Identify which cell holds the provided text, then report its [X, Y] central coordinate. 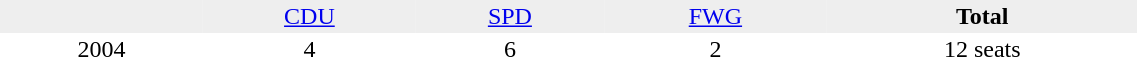
FWG [716, 16]
CDU [310, 16]
SPD [510, 16]
